Pinpoint the cell where the given text exists, returning its [x, y] midpoint coordinate. 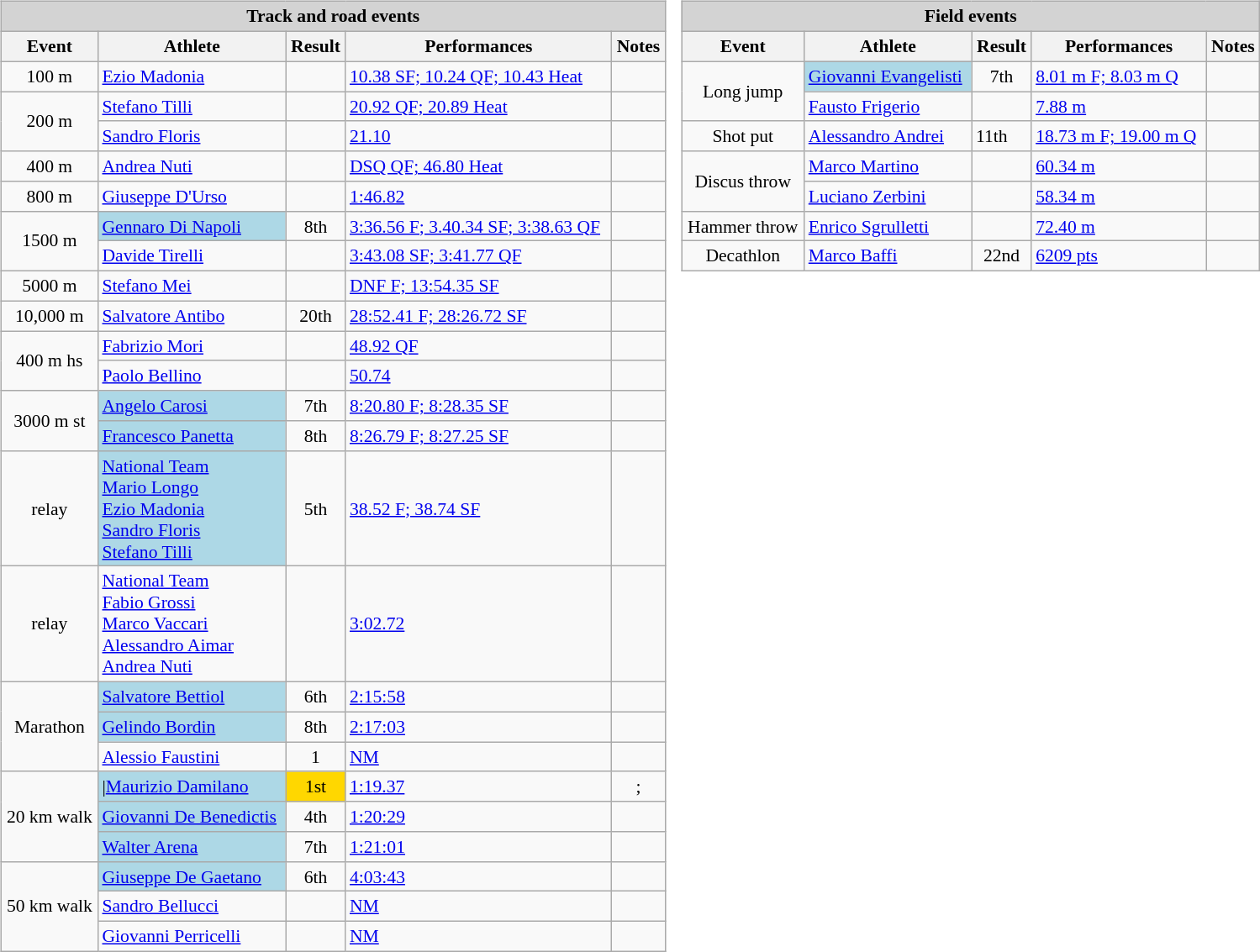
Field events [971, 17]
Ezio Madonia [192, 76]
Giuseppe De Gaetano [192, 876]
2:17:03 [479, 727]
Andrea Nuti [192, 166]
|Maurizio Damilano [192, 786]
Fausto Frigerio [888, 107]
Alessio Faustini [192, 757]
50 km walk [49, 906]
Giuseppe D'Urso [192, 197]
Long jump [743, 91]
3000 m st [49, 420]
Shot put [743, 136]
400 m hs [49, 361]
1st [316, 786]
6209 pts [1119, 256]
58.34 m [1119, 197]
1:20:29 [479, 817]
100 m [49, 76]
Paolo Bellino [192, 376]
Gelindo Bordin [192, 727]
7.88 m [1119, 107]
21.10 [479, 136]
Track and road events [333, 17]
8.01 m F; 8.03 m Q [1119, 76]
National TeamMario LongoEzio MadoniaSandro FlorisStefano Tilli [192, 508]
Marco Baffi [888, 256]
Marathon [49, 726]
Hammer throw [743, 226]
Salvatore Bettiol [192, 697]
400 m [49, 166]
Luciano Zerbini [888, 197]
60.34 m [1119, 166]
5th [316, 508]
Walter Arena [192, 847]
Stefano Tilli [192, 107]
3:36.56 F; 3.40.34 SF; 3:38.63 QF [479, 226]
4th [316, 817]
11th [1002, 136]
22nd [1002, 256]
Angelo Carosi [192, 406]
DSQ QF; 46.80 Heat [479, 166]
Davide Tirelli [192, 256]
3:43.08 SF; 3:41.77 QF [479, 256]
1:46.82 [479, 197]
DNF F; 13:54.35 SF [479, 286]
Fabrizio Mori [192, 346]
Enrico Sgrulletti [888, 226]
2:15:58 [479, 697]
20 km walk [49, 817]
Salvatore Antibo [192, 316]
10,000 m [49, 316]
1:21:01 [479, 847]
10.38 SF; 10.24 QF; 10.43 Heat [479, 76]
1 [316, 757]
Decathlon [743, 256]
Gennaro Di Napoli [192, 226]
1:19.37 [479, 786]
Discus throw [743, 181]
Giovanni Perricelli [192, 936]
1500 m [49, 240]
Giovanni De Benedictis [192, 817]
28:52.41 F; 28:26.72 SF [479, 316]
Stefano Mei [192, 286]
Sandro Bellucci [192, 907]
Marco Martino [888, 166]
Giovanni Evangelisti [888, 76]
Sandro Floris [192, 136]
18.73 m F; 19.00 m Q [1119, 136]
Francesco Panetta [192, 436]
4:03:43 [479, 876]
20th [316, 316]
38.52 F; 38.74 SF [479, 508]
8:26.79 F; 8:27.25 SF [479, 436]
National TeamFabio GrossiMarco VaccariAlessandro AimarAndrea Nuti [192, 624]
3:02.72 [479, 624]
5000 m [49, 286]
20.92 QF; 20.89 Heat [479, 107]
8:20.80 F; 8:28.35 SF [479, 406]
; [639, 786]
800 m [49, 197]
Alessandro Andrei [888, 136]
72.40 m [1119, 226]
200 m [49, 121]
50.74 [479, 376]
48.92 QF [479, 346]
